Extract the [X, Y] coordinate from the center of the cell holding the provided text.  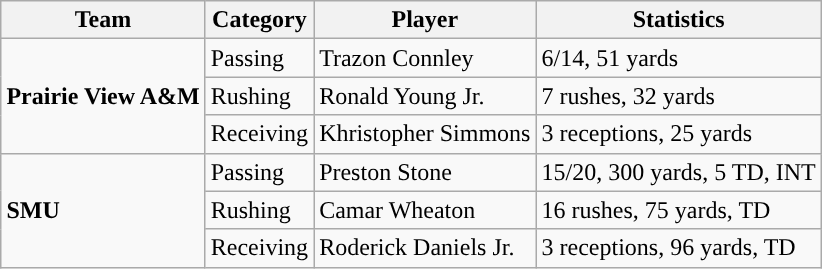
Trazon Connley [425, 58]
3 receptions, 96 yards, TD [678, 248]
15/20, 300 yards, 5 TD, INT [678, 172]
Roderick Daniels Jr. [425, 248]
Player [425, 20]
Team [103, 20]
Category [259, 20]
Statistics [678, 20]
Prairie View A&M [103, 96]
3 receptions, 25 yards [678, 134]
Preston Stone [425, 172]
SMU [103, 210]
Khristopher Simmons [425, 134]
7 rushes, 32 yards [678, 96]
6/14, 51 yards [678, 58]
Ronald Young Jr. [425, 96]
16 rushes, 75 yards, TD [678, 210]
Camar Wheaton [425, 210]
